Capture the cell that displays the provided text and extract its (X, Y) central coordinate. 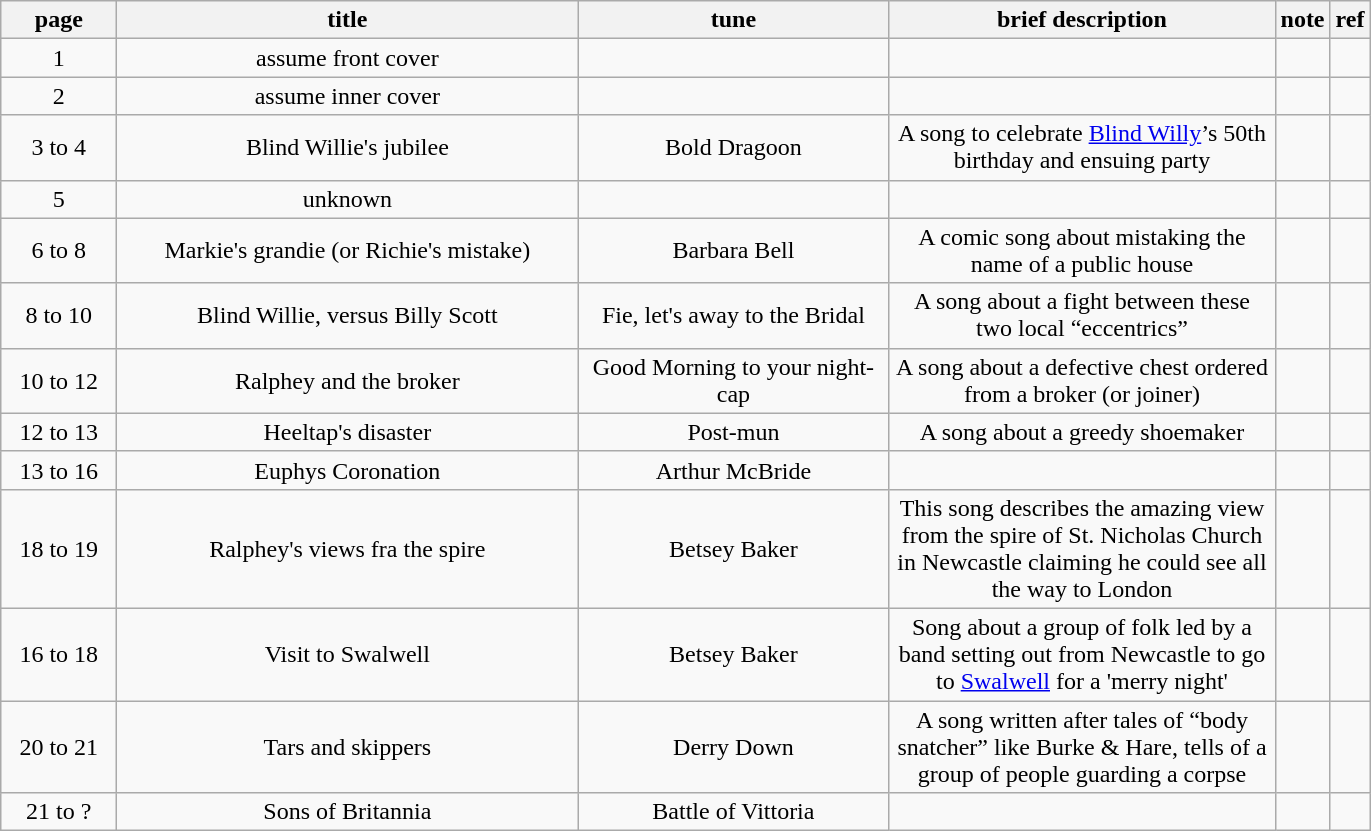
unknown (348, 199)
Good Morning to your night-cap (734, 380)
Post-mun (734, 432)
A song written after tales of “body snatcher” like Burke & Hare, tells of a group of people guarding a corpse (1082, 746)
page (59, 20)
Markie's grandie (or Richie's mistake) (348, 250)
3 to 4 (59, 148)
Barbara Bell (734, 250)
A song about a greedy shoemaker (1082, 432)
20 to 21 (59, 746)
A song about a defective chest ordered from a broker (or joiner) (1082, 380)
Arthur McBride (734, 470)
Tars and skippers (348, 746)
Bold Dragoon (734, 148)
tune (734, 20)
Blind Willie, versus Billy Scott (348, 316)
13 to 16 (59, 470)
Sons of Britannia (348, 812)
Blind Willie's jubilee (348, 148)
10 to 12 (59, 380)
Ralphey's views fra the spire (348, 548)
assume front cover (348, 58)
A comic song about mistaking the name of a public house (1082, 250)
Ralphey and the broker (348, 380)
8 to 10 (59, 316)
assume inner cover (348, 96)
1 (59, 58)
This song describes the amazing view from the spire of St. Nicholas Church in Newcastle claiming he could see all the way to London (1082, 548)
12 to 13 (59, 432)
5 (59, 199)
21 to ? (59, 812)
18 to 19 (59, 548)
Derry Down (734, 746)
Song about a group of folk led by a band setting out from Newcastle to go to Swalwell for a 'merry night' (1082, 654)
Battle of Vittoria (734, 812)
2 (59, 96)
Fie, let's away to the Bridal (734, 316)
A song about a fight between these two local “eccentrics” (1082, 316)
ref (1350, 20)
A song to celebrate Blind Willy’s 50th birthday and ensuing party (1082, 148)
note (1302, 20)
Heeltap's disaster (348, 432)
6 to 8 (59, 250)
Euphys Coronation (348, 470)
16 to 18 (59, 654)
brief description (1082, 20)
Visit to Swalwell (348, 654)
title (348, 20)
